Scan for the cell matching the given text and deliver its [x, y] coordinate at center. 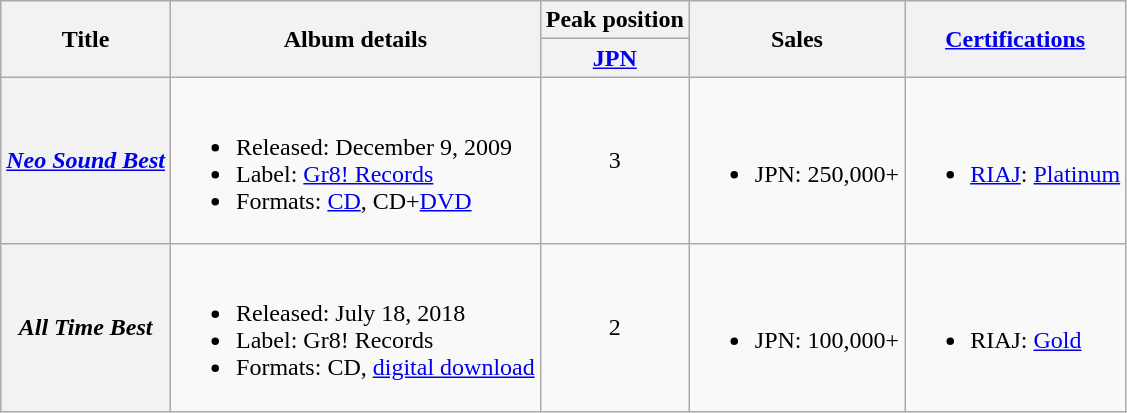
Album details [356, 39]
Released: December 9, 2009Label: Gr8! RecordsFormats: CD, CD+DVD [356, 160]
Neo Sound Best [86, 160]
2 [614, 328]
RIAJ: Platinum [1016, 160]
JPN: 100,000+ [796, 328]
RIAJ: Gold [1016, 328]
Peak position [614, 20]
JPN [614, 58]
Certifications [1016, 39]
Sales [796, 39]
JPN: 250,000+ [796, 160]
All Time Best [86, 328]
Released: July 18, 2018Label: Gr8! RecordsFormats: CD, digital download [356, 328]
Title [86, 39]
3 [614, 160]
